Find where the given text appears and provide that cell's center as (X, Y) coordinate. 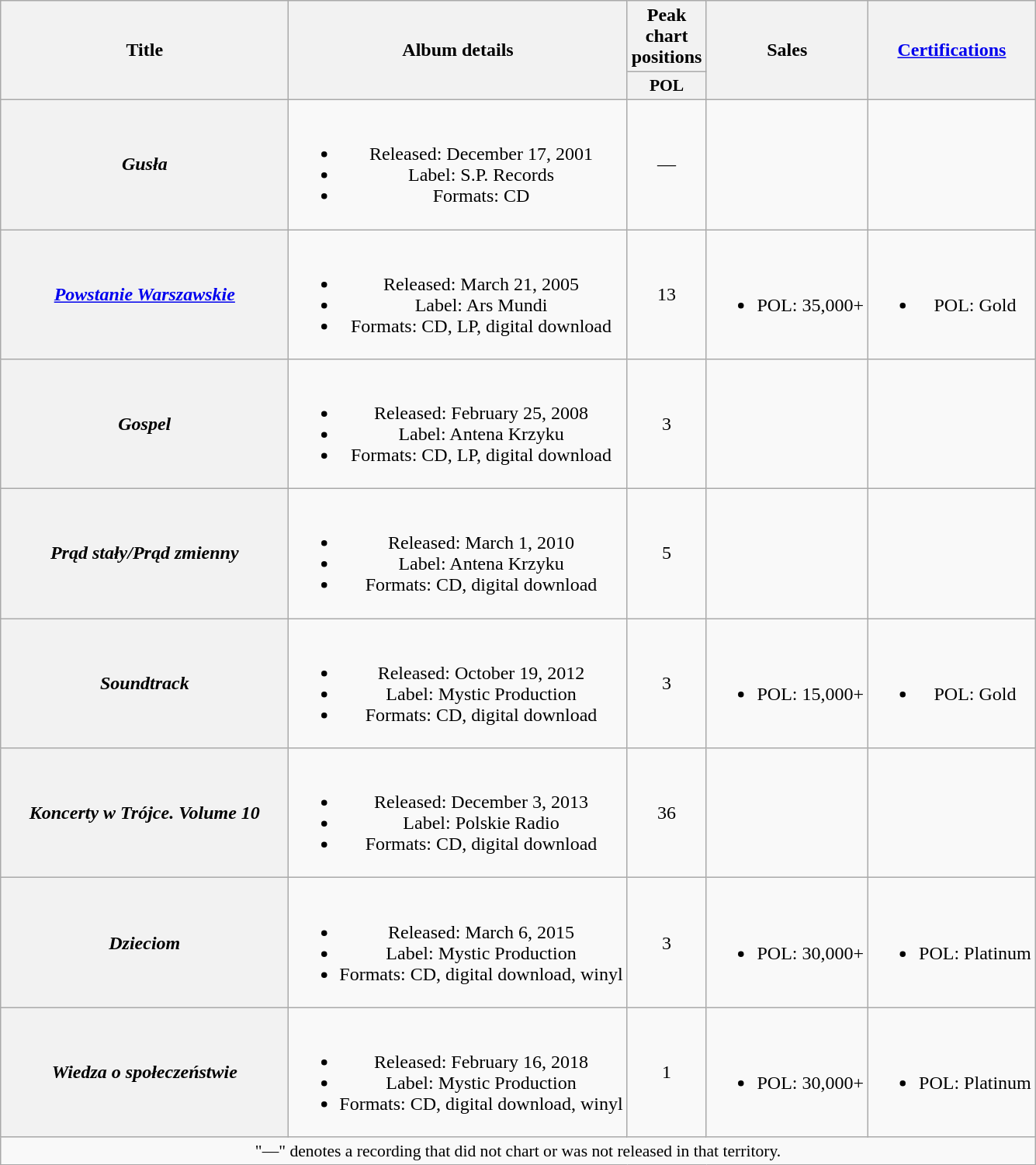
Released: February 25, 2008Label: Antena KrzykuFormats: CD, LP, digital download (458, 424)
Sales (787, 50)
POL: 35,000+ (787, 295)
Album details (458, 50)
POL (667, 86)
Powstanie Warszawskie (144, 295)
Soundtrack (144, 683)
Dzieciom (144, 942)
Title (144, 50)
Released: March 21, 2005Label: Ars MundiFormats: CD, LP, digital download (458, 295)
Prąd stały/Prąd zmienny (144, 554)
36 (667, 813)
"—" denotes a recording that did not chart or was not released in that territory. (518, 1151)
Released: February 16, 2018Label: Mystic ProductionFormats: CD, digital download, winyl (458, 1073)
Released: March 6, 2015Label: Mystic ProductionFormats: CD, digital download, winyl (458, 942)
— (667, 165)
Wiedza o społeczeństwie (144, 1073)
POL: 15,000+ (787, 683)
Gospel (144, 424)
1 (667, 1073)
Certifications (952, 50)
Released: October 19, 2012Label: Mystic ProductionFormats: CD, digital download (458, 683)
Gusła (144, 165)
Peak chart positions (667, 36)
13 (667, 295)
5 (667, 554)
Released: December 17, 2001Label: S.P. RecordsFormats: CD (458, 165)
Koncerty w Trójce. Volume 10 (144, 813)
Released: December 3, 2013Label: Polskie RadioFormats: CD, digital download (458, 813)
Released: March 1, 2010Label: Antena KrzykuFormats: CD, digital download (458, 554)
